Detect which cell encompasses the target text, then output its (x, y) center coordinate. 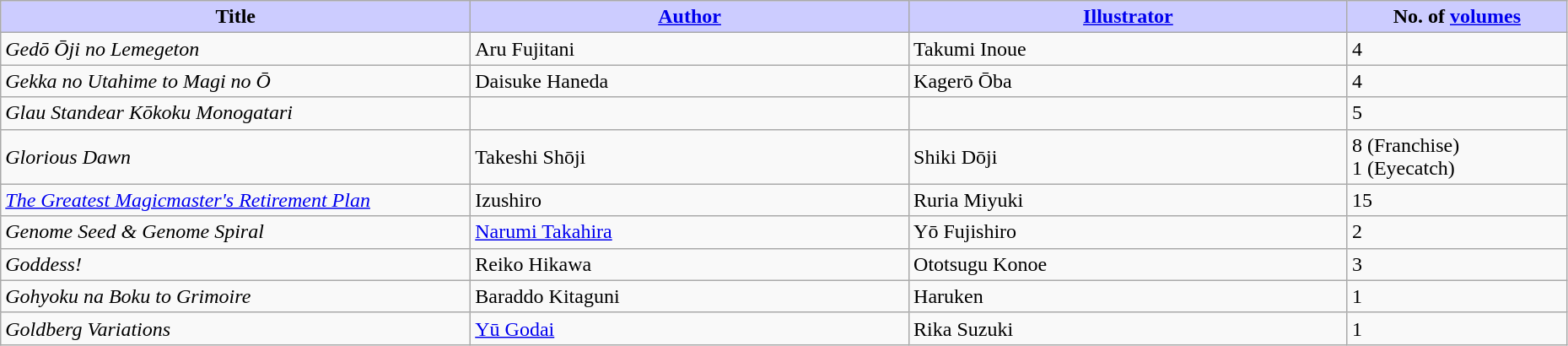
Glau Standear Kōkoku Monogatari (236, 113)
Reiko Hikawa (690, 264)
Yū Godai (690, 328)
Author (690, 17)
Goddess! (236, 264)
Haruken (1129, 296)
Title (236, 17)
8 (Franchise)1 (Eyecatch) (1457, 157)
5 (1457, 113)
No. of volumes (1457, 17)
Shiki Dōji (1129, 157)
Rika Suzuki (1129, 328)
Glorious Dawn (236, 157)
Ruria Miyuki (1129, 200)
Illustrator (1129, 17)
Ototsugu Konoe (1129, 264)
Gekka no Utahime to Magi no Ō (236, 81)
Genome Seed & Genome Spiral (236, 232)
Izushiro (690, 200)
Yō Fujishiro (1129, 232)
The Greatest Magicmaster's Retirement Plan (236, 200)
2 (1457, 232)
3 (1457, 264)
Narumi Takahira (690, 232)
Kagerō Ōba (1129, 81)
Goldberg Variations (236, 328)
Gohyoku na Boku to Grimoire (236, 296)
15 (1457, 200)
Aru Fujitani (690, 49)
Takumi Inoue (1129, 49)
Daisuke Haneda (690, 81)
Gedō Ōji no Lemegeton (236, 49)
Takeshi Shōji (690, 157)
Baraddo Kitaguni (690, 296)
